Return (X, Y) of the center of cell containing provided text 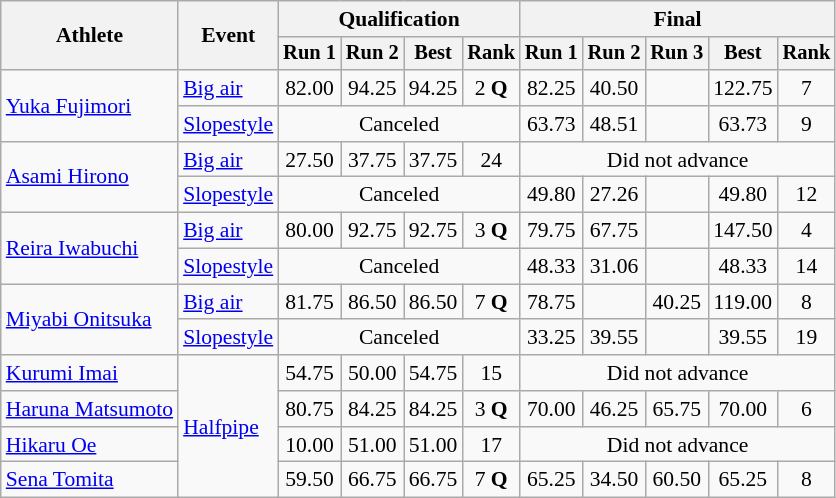
50.00 (372, 373)
Sena Tomita (90, 480)
48.51 (614, 124)
4 (807, 231)
79.75 (552, 231)
60.50 (676, 480)
33.25 (552, 338)
78.75 (552, 302)
81.75 (310, 302)
Run 3 (676, 54)
34.50 (614, 480)
2 Q (491, 88)
Asami Hirono (90, 178)
Event (228, 36)
Haruna Matsumoto (90, 409)
6 (807, 409)
7 (807, 88)
Athlete (90, 36)
Miyabi Onitsuka (90, 320)
12 (807, 195)
17 (491, 445)
14 (807, 267)
40.50 (614, 88)
Yuka Fujimori (90, 106)
19 (807, 338)
65.75 (676, 409)
82.25 (552, 88)
80.75 (310, 409)
67.75 (614, 231)
80.00 (310, 231)
46.25 (614, 409)
10.00 (310, 445)
Reira Iwabuchi (90, 248)
15 (491, 373)
Kurumi Imai (90, 373)
Final (678, 19)
Halfpipe (228, 426)
27.50 (310, 160)
119.00 (742, 302)
9 (807, 124)
24 (491, 160)
59.50 (310, 480)
147.50 (742, 231)
Hikaru Oe (90, 445)
31.06 (614, 267)
40.25 (676, 302)
122.75 (742, 88)
Qualification (399, 19)
82.00 (310, 88)
27.26 (614, 195)
